Return (x, y) of the center of cell containing provided text 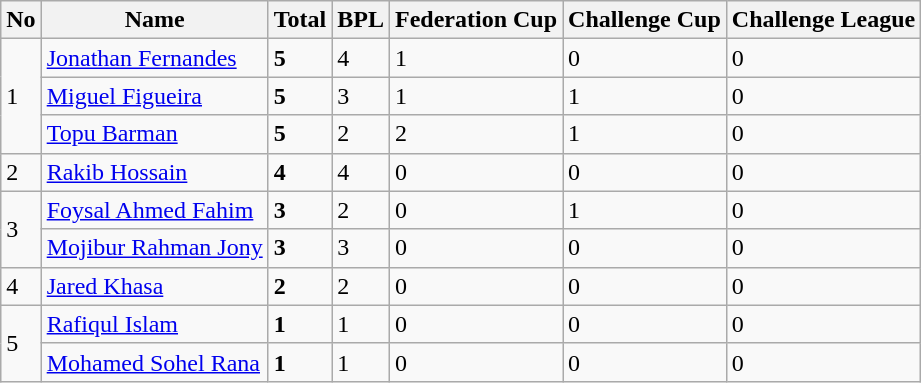
Challenge Cup (645, 20)
BPL (361, 20)
Mohamed Sohel Rana (154, 362)
Mojibur Rahman Jony (154, 248)
Foysal Ahmed Fahim (154, 210)
Name (154, 20)
Rafiqul Islam (154, 324)
Federation Cup (476, 20)
Jared Khasa (154, 286)
Topu Barman (154, 134)
Challenge League (823, 20)
No (21, 20)
Miguel Figueira (154, 96)
Total (300, 20)
Rakib Hossain (154, 172)
Jonathan Fernandes (154, 58)
